Locate the cell with the specified text and output its [X, Y] center coordinate. 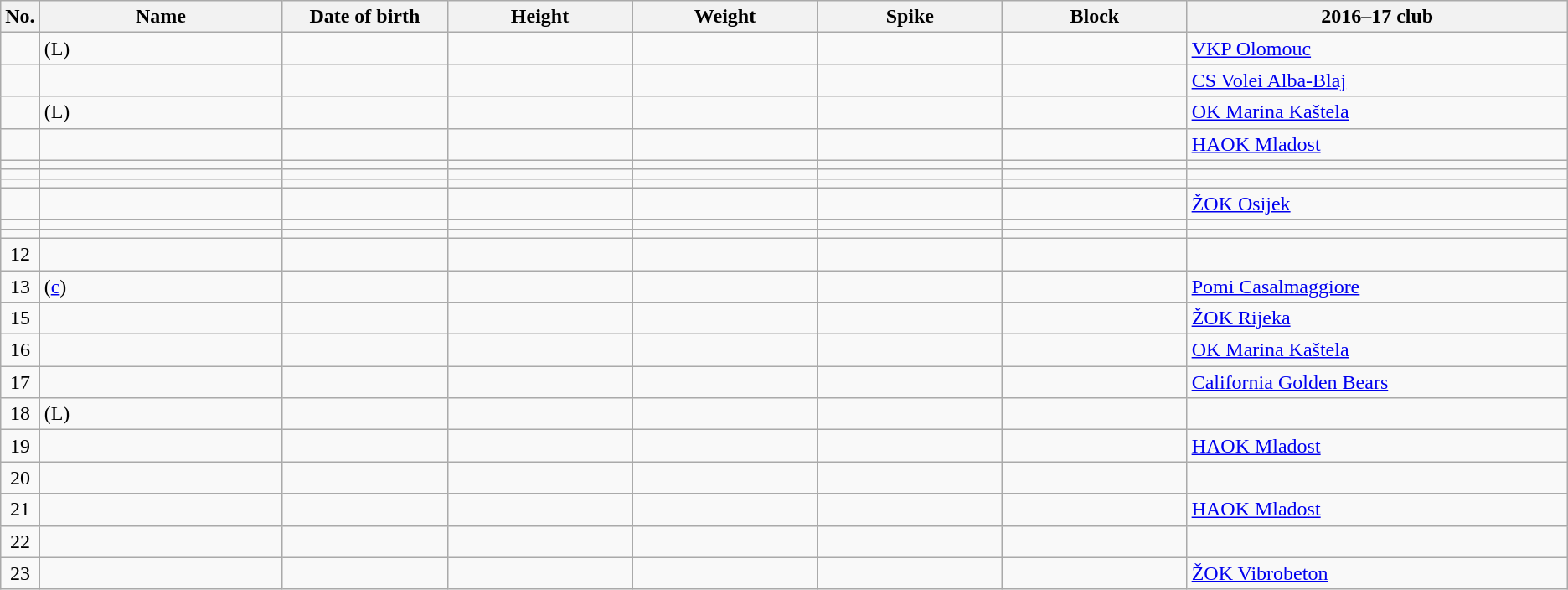
ŽOK Osijek [1377, 204]
Height [539, 17]
Name [161, 17]
18 [20, 414]
2016–17 club [1377, 17]
16 [20, 350]
20 [20, 478]
Pomi Casalmaggiore [1377, 286]
Weight [725, 17]
12 [20, 254]
CS Volei Alba-Blaj [1377, 80]
21 [20, 510]
19 [20, 446]
No. [20, 17]
California Golden Bears [1377, 382]
13 [20, 286]
Spike [910, 17]
22 [20, 541]
17 [20, 382]
VKP Olomouc [1377, 49]
15 [20, 318]
Date of birth [365, 17]
(c) [161, 286]
ŽOK Vibrobeton [1377, 573]
ŽOK Rijeka [1377, 318]
Block [1096, 17]
23 [20, 573]
